For the text-containing cell, return its midpoint in (x, y) coordinate format. 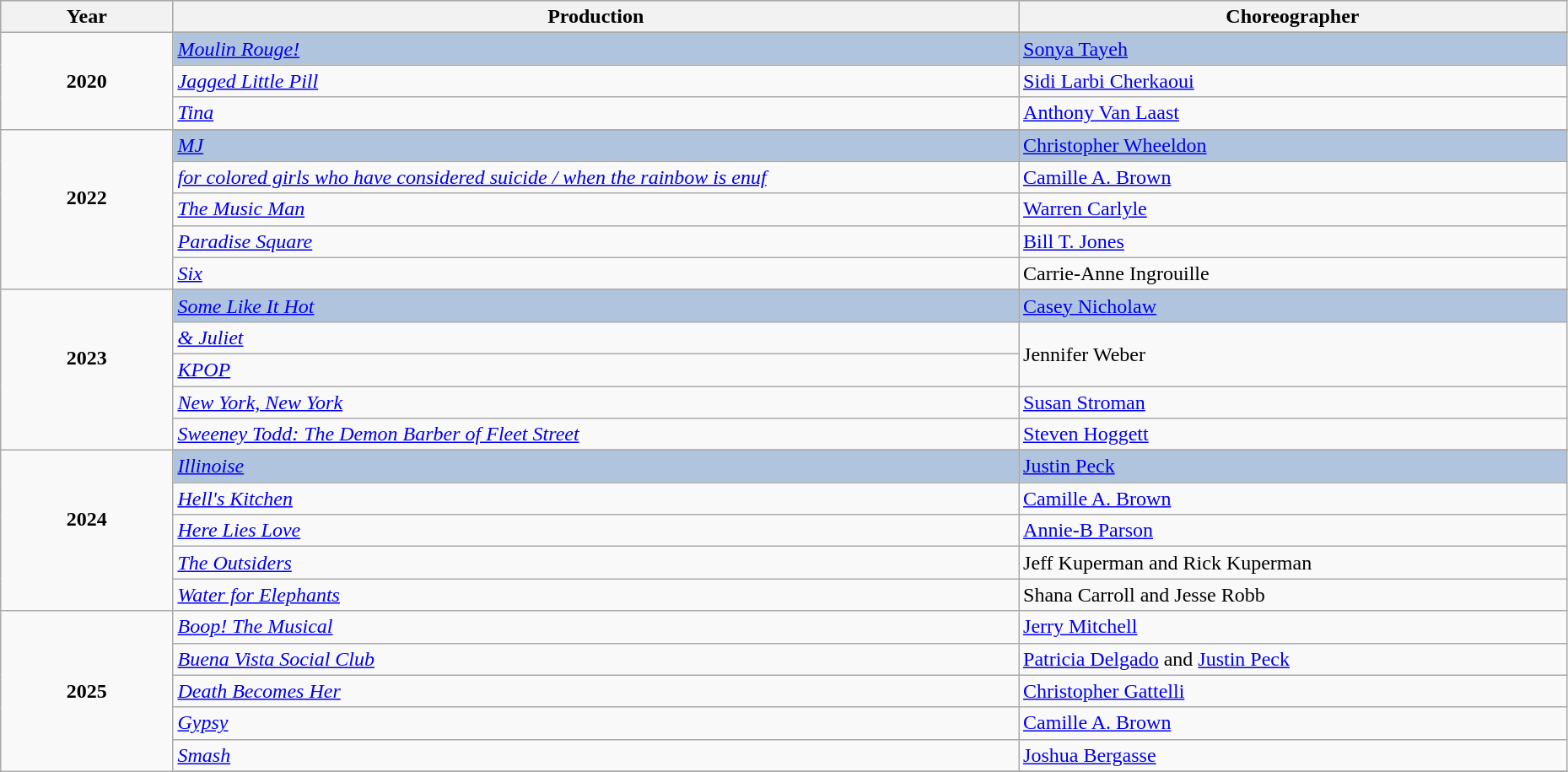
2022 (87, 209)
2023 (87, 370)
The Music Man (595, 209)
Christopher Wheeldon (1293, 145)
Six (595, 273)
Joshua Bergasse (1293, 755)
for colored girls who have considered suicide / when the rainbow is enuf (595, 177)
Sidi Larbi Cherkaoui (1293, 81)
Steven Hoggett (1293, 435)
Jagged Little Pill (595, 81)
Choreographer (1293, 17)
Some Like It Hot (595, 305)
Annie-B Parson (1293, 531)
KPOP (595, 370)
Bill T. Jones (1293, 241)
Paradise Square (595, 241)
Death Becomes Her (595, 691)
Tina (595, 113)
Production (595, 17)
MJ (595, 145)
Jennifer Weber (1293, 354)
Anthony Van Laast (1293, 113)
Buena Vista Social Club (595, 659)
Hell's Kitchen (595, 499)
Year (87, 17)
Justin Peck (1293, 467)
Water for Elephants (595, 595)
Christopher Gattelli (1293, 691)
Patricia Delgado and Justin Peck (1293, 659)
Jerry Mitchell (1293, 627)
& Juliet (595, 337)
Susan Stroman (1293, 402)
Warren Carlyle (1293, 209)
2020 (87, 81)
Here Lies Love (595, 531)
Gypsy (595, 723)
2024 (87, 531)
Carrie-Anne Ingrouille (1293, 273)
2025 (87, 691)
Sweeney Todd: The Demon Barber of Fleet Street (595, 435)
Illinoise (595, 467)
Casey Nicholaw (1293, 305)
Shana Carroll and Jesse Robb (1293, 595)
Boop! The Musical (595, 627)
Moulin Rouge! (595, 49)
The Outsiders (595, 563)
Sonya Tayeh (1293, 49)
Smash (595, 755)
Jeff Kuperman and Rick Kuperman (1293, 563)
New York, New York (595, 402)
